Extract the (x, y) coordinate from the center of the cell holding the provided text.  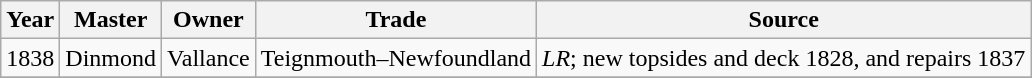
Teignmouth–Newfoundland (396, 58)
Vallance (209, 58)
1838 (30, 58)
Source (784, 20)
Dinmond (111, 58)
LR; new topsides and deck 1828, and repairs 1837 (784, 58)
Master (111, 20)
Owner (209, 20)
Trade (396, 20)
Year (30, 20)
